From the cell containing the given text, extract its center point as (X, Y) coordinate. 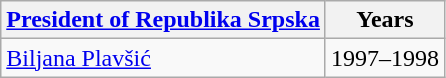
President of Republika Srpska (164, 20)
Years (384, 20)
Biljana Plavšić (164, 58)
1997–1998 (384, 58)
